Locate the cell with the specified text and output its (x, y) center coordinate. 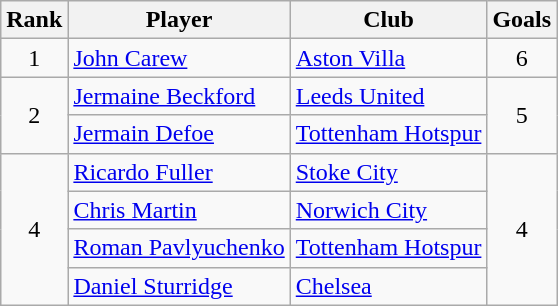
1 (34, 58)
Daniel Sturridge (179, 286)
Leeds United (388, 96)
Goals (522, 20)
2 (34, 115)
Chelsea (388, 286)
Stoke City (388, 172)
5 (522, 115)
Rank (34, 20)
6 (522, 58)
Player (179, 20)
Roman Pavlyuchenko (179, 248)
Chris Martin (179, 210)
John Carew (179, 58)
Club (388, 20)
Aston Villa (388, 58)
Jermaine Beckford (179, 96)
Norwich City (388, 210)
Jermain Defoe (179, 134)
Ricardo Fuller (179, 172)
